Output the (X, Y) coordinate of the center of the cell containing the given text.  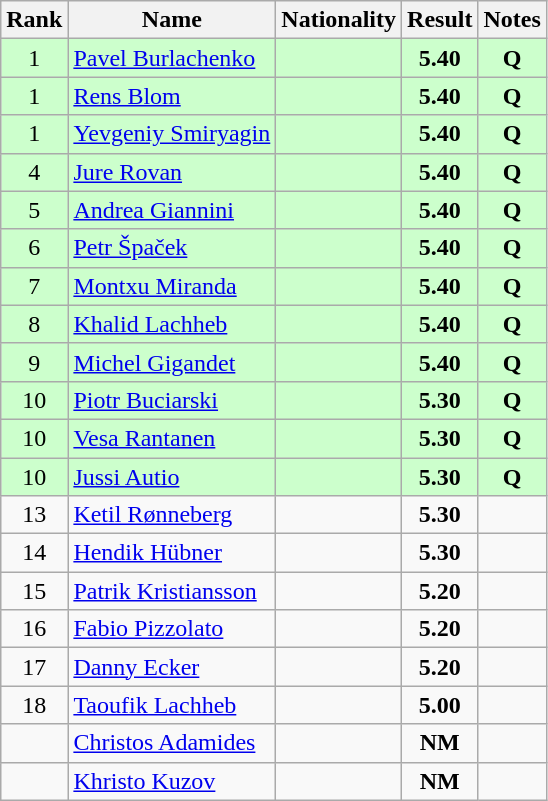
Vesa Rantanen (172, 438)
Name (172, 20)
Rank (34, 20)
5.00 (440, 705)
17 (34, 667)
Jussi Autio (172, 477)
Jure Rovan (172, 172)
18 (34, 705)
Nationality (339, 20)
Danny Ecker (172, 667)
Khristo Kuzov (172, 781)
13 (34, 515)
7 (34, 286)
Khalid Lachheb (172, 324)
Andrea Giannini (172, 210)
Piotr Buciarski (172, 400)
15 (34, 591)
Fabio Pizzolato (172, 629)
9 (34, 362)
Notes (512, 20)
Hendik Hübner (172, 553)
4 (34, 172)
Patrik Kristiansson (172, 591)
Michel Gigandet (172, 362)
Ketil Rønneberg (172, 515)
16 (34, 629)
Result (440, 20)
Yevgeniy Smiryagin (172, 134)
Petr Špaček (172, 248)
8 (34, 324)
5 (34, 210)
6 (34, 248)
Montxu Miranda (172, 286)
Taoufik Lachheb (172, 705)
Pavel Burlachenko (172, 58)
14 (34, 553)
Rens Blom (172, 96)
Christos Adamides (172, 743)
